Find where the given text appears and provide that cell's center as [X, Y] coordinate. 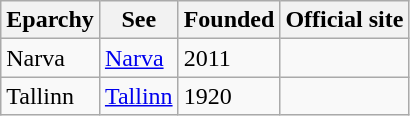
2011 [229, 58]
Eparchy [50, 20]
Founded [229, 20]
Official site [344, 20]
See [138, 20]
1920 [229, 96]
